From the cell containing the given text, extract its center point as [x, y] coordinate. 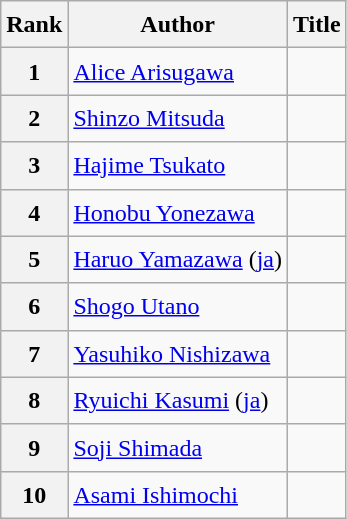
Shinzo Mitsuda [178, 118]
Honobu Yonezawa [178, 212]
Haruo Yamazawa (ja) [178, 260]
Shogo Utano [178, 306]
6 [34, 306]
10 [34, 494]
Asami Ishimochi [178, 494]
2 [34, 118]
Ryuichi Kasumi (ja) [178, 400]
Rank [34, 24]
Soji Shimada [178, 448]
5 [34, 260]
7 [34, 354]
9 [34, 448]
Author [178, 24]
8 [34, 400]
Yasuhiko Nishizawa [178, 354]
Title [318, 24]
4 [34, 212]
3 [34, 166]
1 [34, 72]
Hajime Tsukato [178, 166]
Alice Arisugawa [178, 72]
